For the text-containing cell, return its midpoint in (X, Y) coordinate format. 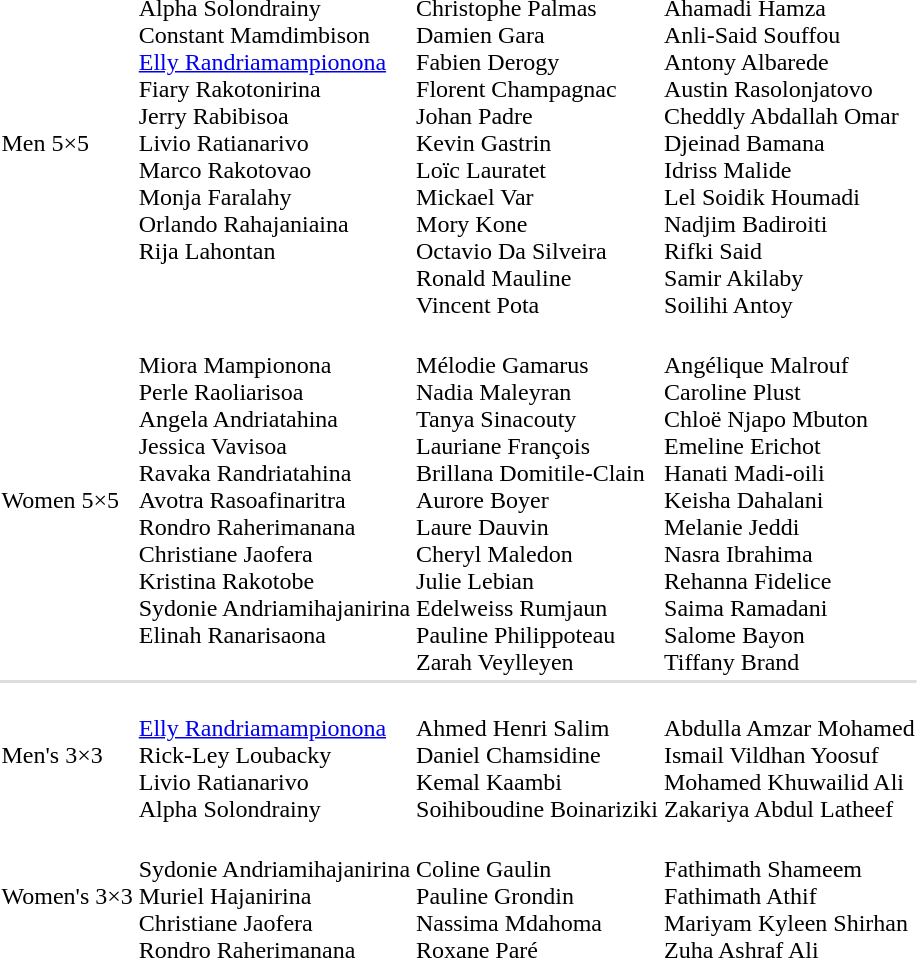
Men's 3×3 (67, 755)
Ahmed Henri SalimDaniel ChamsidineKemal KaambiSoihiboudine Boinariziki (538, 755)
Abdulla Amzar MohamedIsmail Vildhan YoosufMohamed Khuwailid AliZakariya Abdul Latheef (790, 755)
Women 5×5 (67, 500)
Elly RandriamampiononaRick-Ley LoubackyLivio RatianarivoAlpha Solondrainy (274, 755)
